Provide the [X, Y] coordinate of the cell's center where the given text is located.  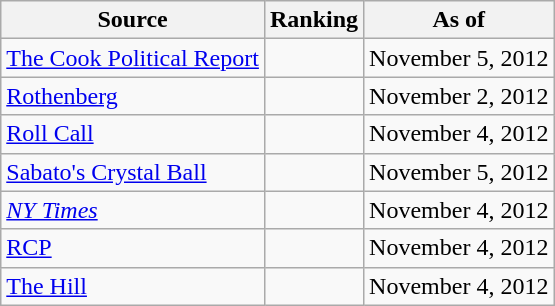
RCP [133, 248]
Sabato's Crystal Ball [133, 172]
As of [459, 20]
November 2, 2012 [459, 96]
Roll Call [133, 134]
The Cook Political Report [133, 58]
Ranking [314, 20]
Rothenberg [133, 96]
Source [133, 20]
The Hill [133, 286]
NY Times [133, 210]
